Return (X, Y) of the center of cell containing provided text 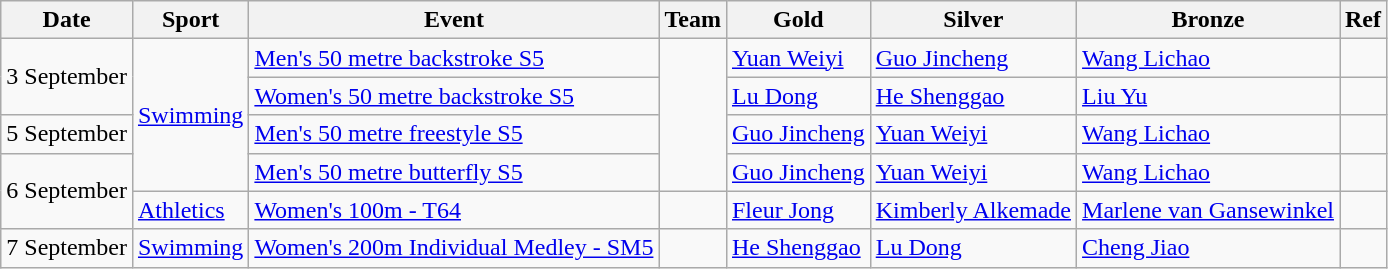
Silver (973, 20)
Liu Yu (1208, 96)
Kimberly Alkemade (973, 210)
Men's 50 metre backstroke S5 (454, 58)
5 September (67, 134)
3 September (67, 77)
Team (693, 20)
7 September (67, 248)
Cheng Jiao (1208, 248)
Women's 200m Individual Medley - SM5 (454, 248)
Fleur Jong (798, 210)
Bronze (1208, 20)
Men's 50 metre butterfly S5 (454, 172)
Ref (1364, 20)
Men's 50 metre freestyle S5 (454, 134)
6 September (67, 191)
Sport (190, 20)
Gold (798, 20)
Athletics (190, 210)
Marlene van Gansewinkel (1208, 210)
Women's 100m - T64 (454, 210)
Women's 50 metre backstroke S5 (454, 96)
Date (67, 20)
Event (454, 20)
